Capture the cell that displays the provided text and extract its [X, Y] central coordinate. 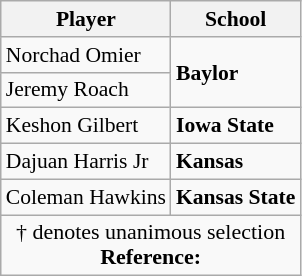
Jeremy Roach [86, 90]
Keshon Gilbert [86, 126]
Baylor [236, 72]
Coleman Hawkins [86, 197]
Norchad Omier [86, 55]
Kansas State [236, 197]
Kansas [236, 162]
Dajuan Harris Jr [86, 162]
Iowa State [236, 126]
Player [86, 19]
† denotes unanimous selectionReference: [151, 246]
School [236, 19]
